Find where the given text appears and provide that cell's center as (X, Y) coordinate. 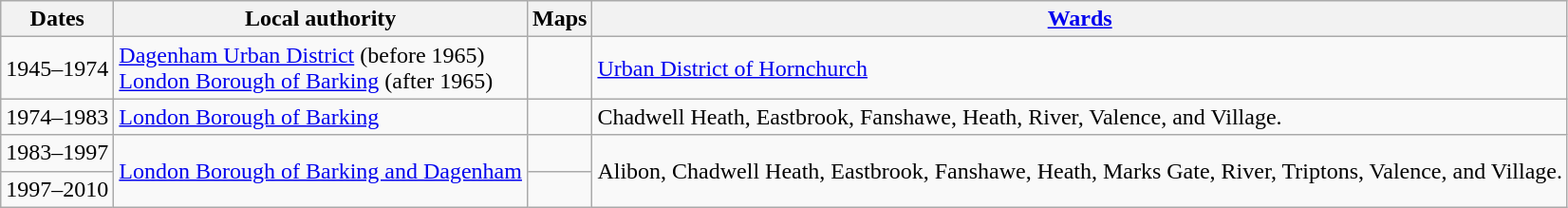
Dates (57, 19)
1974–1983 (57, 117)
Local authority (321, 19)
1945–1974 (57, 68)
1983–1997 (57, 153)
Chadwell Heath, Eastbrook, Fanshawe, Heath, River, Valence, and Village. (1080, 117)
Maps (559, 19)
Urban District of Hornchurch (1080, 68)
London Borough of Barking (321, 117)
Dagenham Urban District (before 1965)London Borough of Barking (after 1965) (321, 68)
London Borough of Barking and Dagenham (321, 171)
Alibon, Chadwell Heath, Eastbrook, Fanshawe, Heath, Marks Gate, River, Triptons, Valence, and Village. (1080, 171)
Wards (1080, 19)
1997–2010 (57, 189)
